Pinpoint the cell where the given text exists, returning its [X, Y] midpoint coordinate. 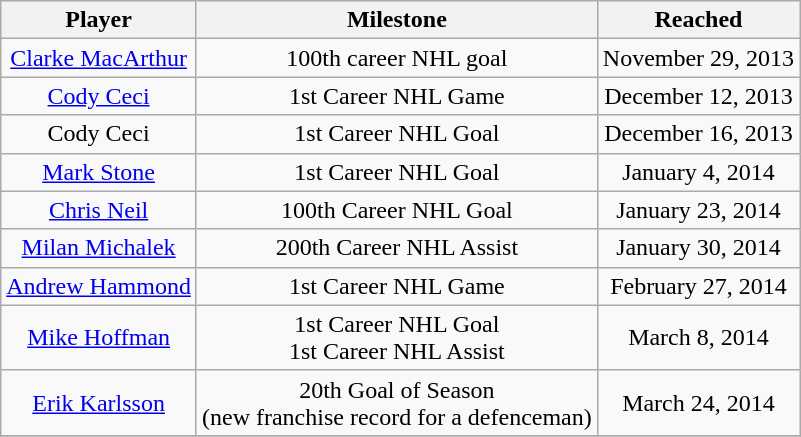
Clarke MacArthur [99, 58]
March 24, 2014 [698, 402]
Mark Stone [99, 172]
January 30, 2014 [698, 248]
20th Goal of Season(new franchise record for a defenceman) [396, 402]
Reached [698, 20]
Erik Karlsson [99, 402]
December 12, 2013 [698, 96]
1st Career NHL Goal1st Career NHL Assist [396, 338]
February 27, 2014 [698, 286]
Milan Michalek [99, 248]
January 23, 2014 [698, 210]
Mike Hoffman [99, 338]
200th Career NHL Assist [396, 248]
Player [99, 20]
Milestone [396, 20]
100th Career NHL Goal [396, 210]
November 29, 2013 [698, 58]
March 8, 2014 [698, 338]
December 16, 2013 [698, 134]
January 4, 2014 [698, 172]
100th career NHL goal [396, 58]
Andrew Hammond [99, 286]
Chris Neil [99, 210]
